Provide the (X, Y) coordinate of the cell's center where the given text is located.  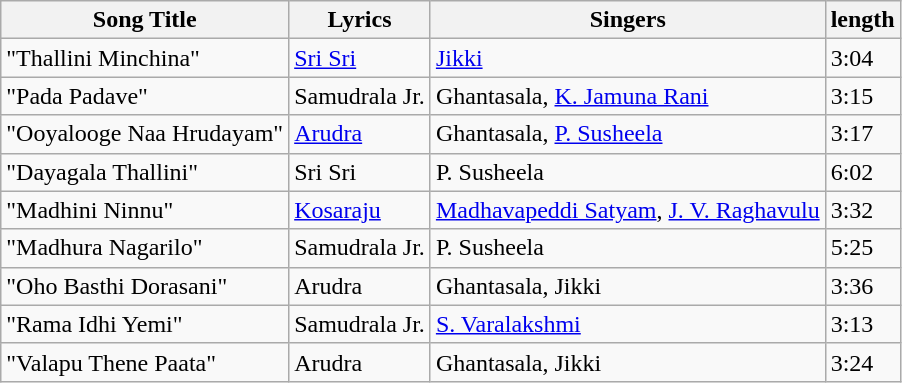
3:13 (862, 324)
"Pada Padave" (145, 96)
Jikki (628, 58)
Lyrics (360, 20)
3:36 (862, 286)
length (862, 20)
3:04 (862, 58)
3:15 (862, 96)
"Ooyalooge Naa Hrudayam" (145, 134)
Singers (628, 20)
6:02 (862, 172)
"Thallini Minchina" (145, 58)
Ghantasala, P. Susheela (628, 134)
"Madhini Ninnu" (145, 210)
3:24 (862, 362)
S. Varalakshmi (628, 324)
Song Title (145, 20)
Kosaraju (360, 210)
Madhavapeddi Satyam, J. V. Raghavulu (628, 210)
"Dayagala Thallini" (145, 172)
"Rama Idhi Yemi" (145, 324)
Ghantasala, K. Jamuna Rani (628, 96)
5:25 (862, 248)
"Madhura Nagarilo" (145, 248)
3:17 (862, 134)
3:32 (862, 210)
"Valapu Thene Paata" (145, 362)
"Oho Basthi Dorasani" (145, 286)
